Return [x, y] of the center of cell containing provided text 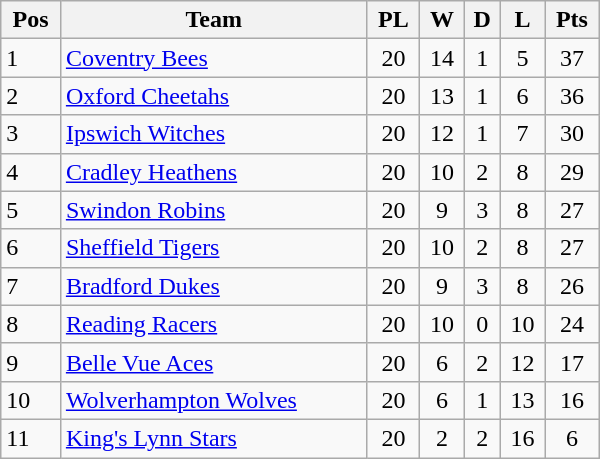
37 [572, 58]
26 [572, 286]
14 [442, 58]
Team [214, 20]
D [482, 20]
24 [572, 324]
36 [572, 96]
Swindon Robins [214, 210]
4 [31, 172]
Cradley Heathens [214, 172]
0 [482, 324]
29 [572, 172]
W [442, 20]
Pts [572, 20]
Reading Racers [214, 324]
Sheffield Tigers [214, 248]
Wolverhampton Wolves [214, 400]
Coventry Bees [214, 58]
Ipswich Witches [214, 134]
L [522, 20]
17 [572, 362]
PL [394, 20]
Oxford Cheetahs [214, 96]
11 [31, 438]
King's Lynn Stars [214, 438]
Belle Vue Aces [214, 362]
Pos [31, 20]
Bradford Dukes [214, 286]
30 [572, 134]
